Pinpoint the cell where the given text exists, returning its (x, y) midpoint coordinate. 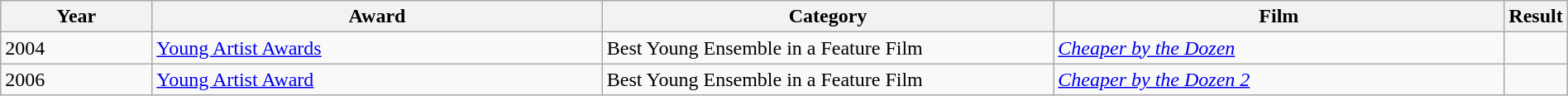
Cheaper by the Dozen 2 (1279, 79)
Film (1279, 17)
Award (377, 17)
2006 (76, 79)
Young Artist Award (377, 79)
Cheaper by the Dozen (1279, 48)
Young Artist Awards (377, 48)
Year (76, 17)
2004 (76, 48)
Category (828, 17)
Result (1536, 17)
